From the cell containing the given text, extract its center point as [x, y] coordinate. 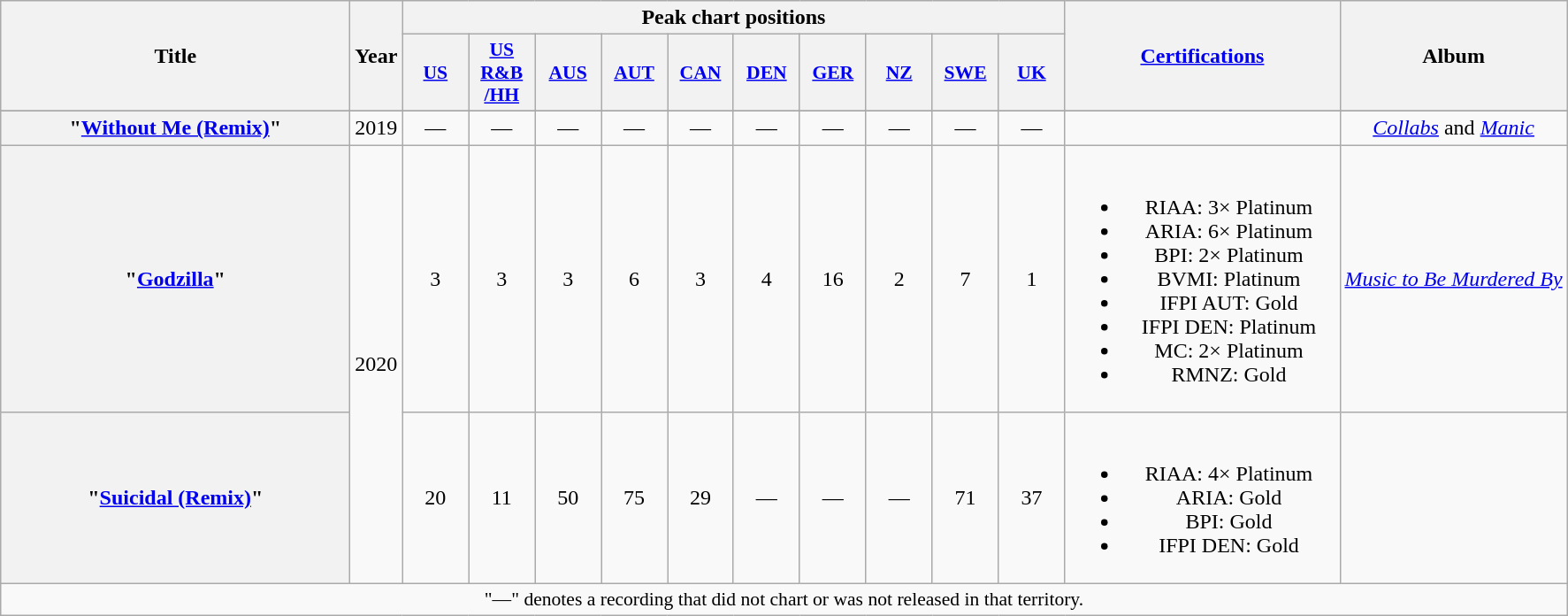
US [435, 73]
DEN [766, 73]
AUT [635, 73]
Title [175, 57]
16 [833, 279]
"Suicidal (Remix)" [175, 498]
Collabs and Manic [1454, 127]
"—" denotes a recording that did not chart or was not released in that territory. [784, 600]
2019 [377, 127]
7 [966, 279]
CAN [700, 73]
Certifications [1203, 57]
AUS [568, 73]
Album [1454, 57]
Peak chart positions [734, 18]
50 [568, 498]
USR&B/HH [502, 73]
20 [435, 498]
"Without Me (Remix)" [175, 127]
Music to Be Murdered By [1454, 279]
UK [1031, 73]
RIAA: 4× PlatinumARIA: GoldBPI: GoldIFPI DEN: Gold [1203, 498]
Year [377, 57]
2 [899, 279]
2020 [377, 365]
37 [1031, 498]
6 [635, 279]
"Godzilla" [175, 279]
1 [1031, 279]
11 [502, 498]
29 [700, 498]
71 [966, 498]
SWE [966, 73]
4 [766, 279]
RIAA: 3× PlatinumARIA: 6× PlatinumBPI: 2× PlatinumBVMI: PlatinumIFPI AUT: GoldIFPI DEN: PlatinumMC: 2× PlatinumRMNZ: Gold [1203, 279]
75 [635, 498]
GER [833, 73]
NZ [899, 73]
